Find where the given text appears and provide that cell's center as (x, y) coordinate. 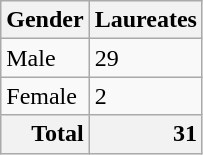
29 (146, 58)
Male (45, 58)
Total (45, 134)
Laureates (146, 20)
Gender (45, 20)
31 (146, 134)
Female (45, 96)
2 (146, 96)
